Find where the given text appears and provide that cell's center as (x, y) coordinate. 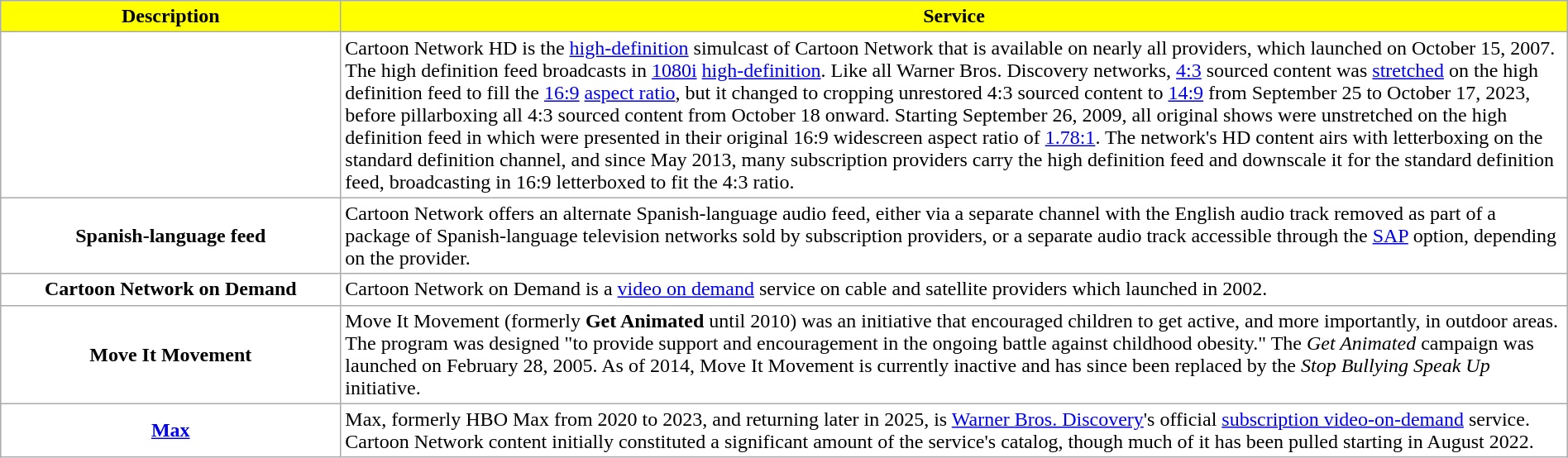
Move It Movement (170, 354)
Description (170, 17)
Max (170, 430)
Cartoon Network on Demand (170, 289)
Spanish-language feed (170, 236)
Service (954, 17)
Cartoon Network on Demand is a video on demand service on cable and satellite providers which launched in 2002. (954, 289)
